Find where the given text appears and provide that cell's center as [X, Y] coordinate. 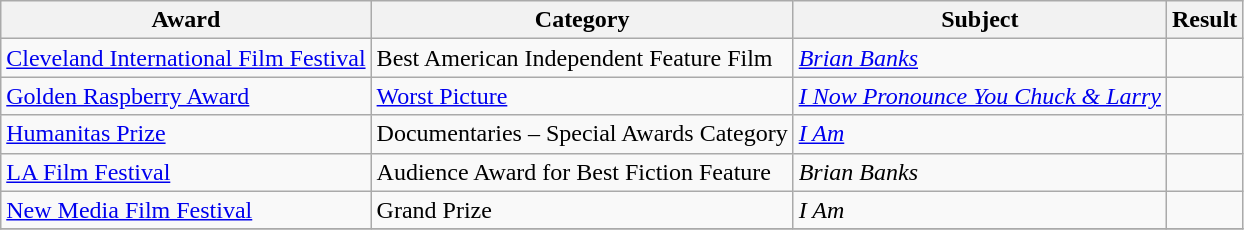
LA Film Festival [186, 172]
Worst Picture [582, 96]
Grand Prize [582, 210]
Category [582, 20]
Award [186, 20]
Humanitas Prize [186, 134]
I Now Pronounce You Chuck & Larry [980, 96]
Cleveland International Film Festival [186, 58]
Documentaries – Special Awards Category [582, 134]
Best American Independent Feature Film [582, 58]
Audience Award for Best Fiction Feature [582, 172]
New Media Film Festival [186, 210]
Subject [980, 20]
Golden Raspberry Award [186, 96]
Result [1204, 20]
